Return [x, y] of the center of cell containing provided text 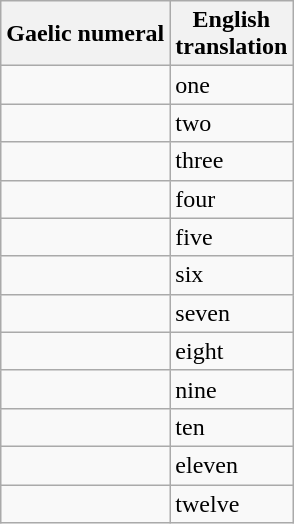
eleven [232, 465]
one [232, 85]
ten [232, 427]
five [232, 237]
seven [232, 313]
eight [232, 351]
three [232, 161]
Gaelic numeral [86, 34]
nine [232, 389]
Englishtranslation [232, 34]
six [232, 275]
four [232, 199]
twelve [232, 503]
two [232, 123]
